Scan for the cell matching the given text and deliver its (X, Y) coordinate at center. 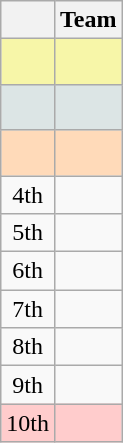
8th (28, 347)
4th (28, 195)
9th (28, 385)
6th (28, 271)
5th (28, 233)
10th (28, 423)
7th (28, 309)
Team (88, 20)
